Determine the (x, y) coordinate at the center of the cell enclosing the given text.  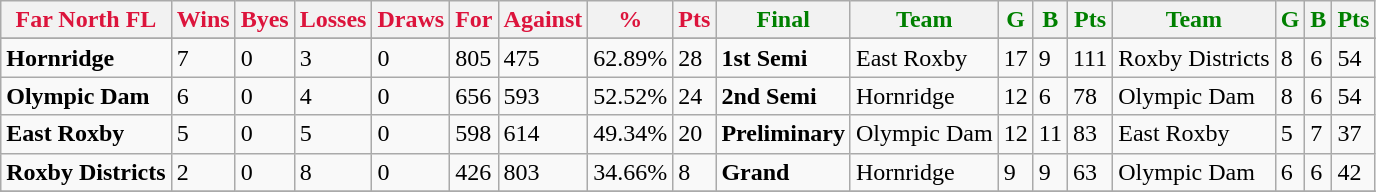
83 (1090, 134)
49.34% (630, 134)
37 (1354, 134)
Preliminary (784, 134)
1st Semi (784, 58)
Byes (264, 20)
598 (474, 134)
42 (1354, 172)
475 (543, 58)
2nd Semi (784, 96)
17 (1016, 58)
63 (1090, 172)
62.89% (630, 58)
34.66% (630, 172)
805 (474, 58)
4 (333, 96)
% (630, 20)
Against (543, 20)
20 (694, 134)
803 (543, 172)
656 (474, 96)
24 (694, 96)
Losses (333, 20)
426 (474, 172)
28 (694, 58)
614 (543, 134)
52.52% (630, 96)
11 (1050, 134)
Wins (203, 20)
3 (333, 58)
78 (1090, 96)
Far North FL (86, 20)
Final (784, 20)
2 (203, 172)
For (474, 20)
Draws (411, 20)
111 (1090, 58)
593 (543, 96)
Grand (784, 172)
